Locate the cell with the specified text and output its (X, Y) center coordinate. 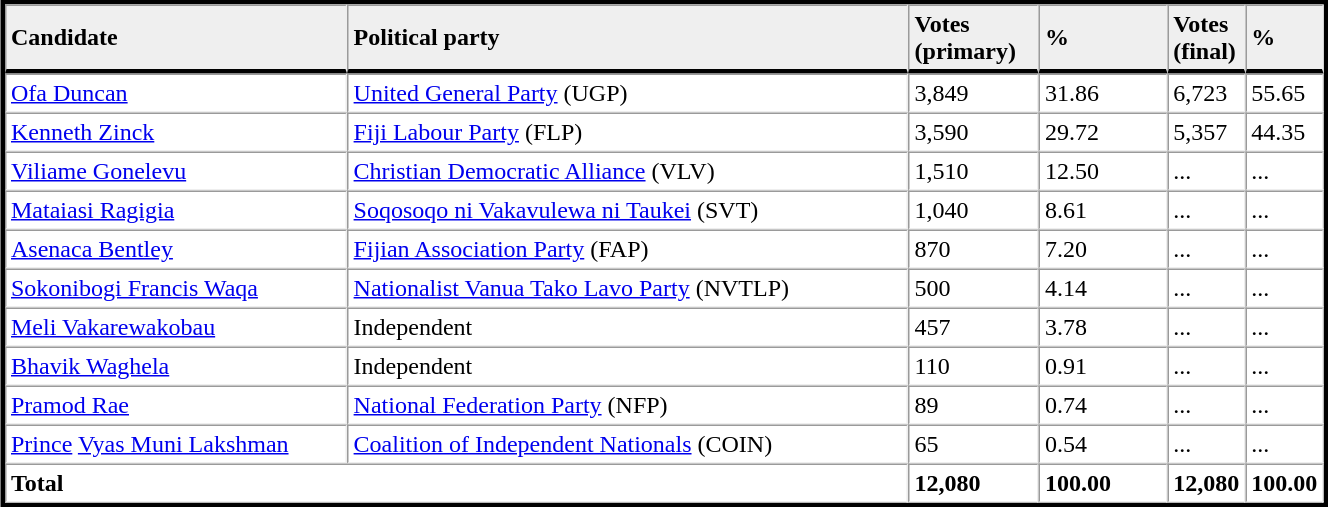
Soqosoqo ni Vakavulewa ni Taukei (SVT) (628, 210)
Sokonibogi Francis Waqa (176, 288)
Mataiasi Ragigia (176, 210)
4.14 (1103, 288)
3.78 (1103, 328)
United General Party (UGP) (628, 94)
55.65 (1284, 94)
Nationalist Vanua Tako Lavo Party (NVTLP) (628, 288)
0.54 (1103, 444)
31.86 (1103, 94)
Candidate (176, 38)
Viliame Gonelevu (176, 172)
National Federation Party (NFP) (628, 406)
0.91 (1103, 366)
12.50 (1103, 172)
Meli Vakarewakobau (176, 328)
44.35 (1284, 132)
1,510 (974, 172)
Fijian Association Party (FAP) (628, 250)
Votes(final) (1206, 38)
89 (974, 406)
Kenneth Zinck (176, 132)
Christian Democratic Alliance (VLV) (628, 172)
Political party (628, 38)
8.61 (1103, 210)
6,723 (1206, 94)
Ofa Duncan (176, 94)
Votes(primary) (974, 38)
7.20 (1103, 250)
Bhavik Waghela (176, 366)
Asenaca Bentley (176, 250)
870 (974, 250)
500 (974, 288)
5,357 (1206, 132)
65 (974, 444)
Prince Vyas Muni Lakshman (176, 444)
3,849 (974, 94)
1,040 (974, 210)
457 (974, 328)
Fiji Labour Party (FLP) (628, 132)
3,590 (974, 132)
Coalition of Independent Nationals (COIN) (628, 444)
Total (457, 484)
29.72 (1103, 132)
110 (974, 366)
0.74 (1103, 406)
Pramod Rae (176, 406)
